Search for the cell housing the specified text and yield its [x, y] center coordinate. 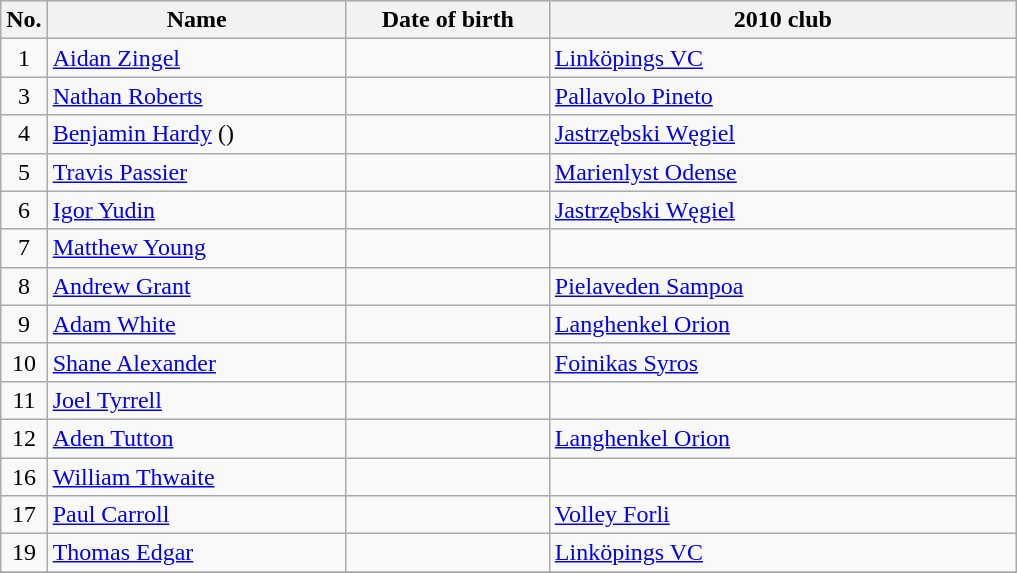
Matthew Young [196, 248]
Name [196, 20]
Date of birth [448, 20]
Joel Tyrrell [196, 400]
8 [24, 286]
Foinikas Syros [782, 362]
11 [24, 400]
Andrew Grant [196, 286]
10 [24, 362]
4 [24, 134]
6 [24, 210]
Shane Alexander [196, 362]
William Thwaite [196, 477]
9 [24, 324]
7 [24, 248]
Benjamin Hardy () [196, 134]
Aden Tutton [196, 438]
No. [24, 20]
Aidan Zingel [196, 58]
2010 club [782, 20]
17 [24, 515]
Thomas Edgar [196, 553]
Adam White [196, 324]
Paul Carroll [196, 515]
Marienlyst Odense [782, 172]
Igor Yudin [196, 210]
19 [24, 553]
Pallavolo Pineto [782, 96]
Travis Passier [196, 172]
16 [24, 477]
Volley Forli [782, 515]
Pielaveden Sampoa [782, 286]
3 [24, 96]
12 [24, 438]
Nathan Roberts [196, 96]
1 [24, 58]
5 [24, 172]
